Return the (x, y) coordinate for the center point of the cell that contains the specified text.  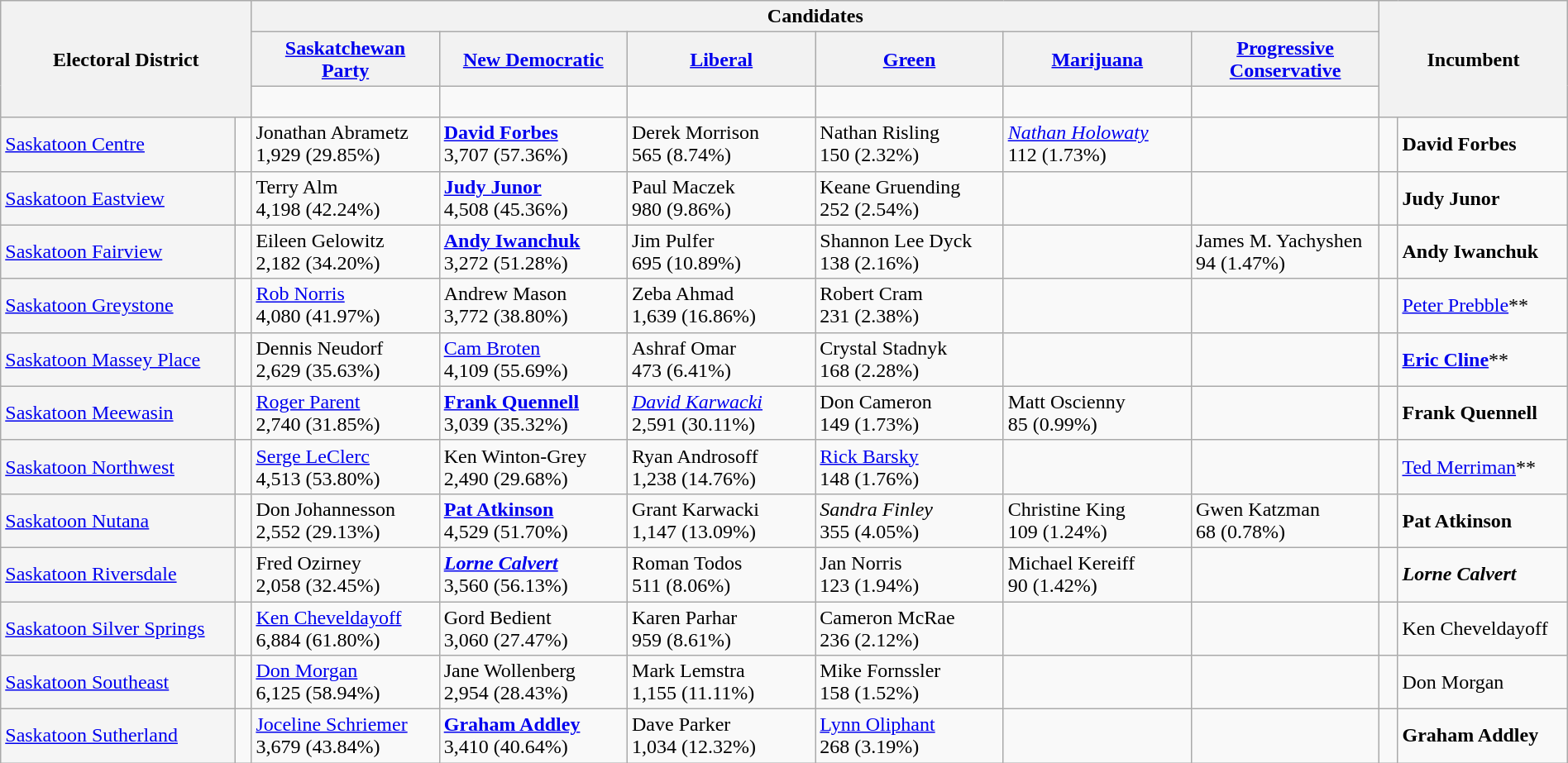
Eileen Gelowitz 2,182 (34.20%) (346, 251)
Pat Atkinson (1482, 521)
Nathan Risling 150 (2.32%) (910, 144)
Judy Junor 4,508 (45.36%) (533, 198)
Gwen Katzman 68 (0.78%) (1285, 521)
Ryan Androsoff 1,238 (14.76%) (721, 466)
Ken Cheveldayoff (1482, 628)
Jonathan Abrametz 1,929 (29.85%) (346, 144)
Don Morgan (1482, 683)
Graham Addley 3,410 (40.64%) (533, 736)
Saskatchewan Party (346, 60)
Ted Merriman** (1482, 466)
Nathan Holowaty 112 (1.73%) (1097, 144)
Jim Pulfer 695 (10.89%) (721, 251)
Saskatoon Centre (118, 144)
Candidates (815, 17)
Don Morgan 6,125 (58.94%) (346, 683)
David Forbes (1482, 144)
New Democratic (533, 60)
Pat Atkinson 4,529 (51.70%) (533, 521)
Liberal (721, 60)
Saskatoon Sutherland (118, 736)
David Forbes 3,707 (57.36%) (533, 144)
Crystal Stadnyk 168 (2.28%) (910, 359)
Dennis Neudorf 2,629 (35.63%) (346, 359)
Saskatoon Riversdale (118, 574)
Lorne Calvert 3,560 (56.13%) (533, 574)
Green (910, 60)
Saskatoon Greystone (118, 306)
Sandra Finley 355 (4.05%) (910, 521)
Don Johannesson 2,552 (29.13%) (346, 521)
Saskatoon Fairview (118, 251)
Serge LeClerc 4,513 (53.80%) (346, 466)
James M. Yachyshen 94 (1.47%) (1285, 251)
Rob Norris 4,080 (41.97%) (346, 306)
Rick Barsky 148 (1.76%) (910, 466)
Dave Parker 1,034 (12.32%) (721, 736)
Saskatoon Meewasin (118, 413)
Saskatoon Nutana (118, 521)
Shannon Lee Dyck 138 (2.16%) (910, 251)
Electoral District (126, 60)
Zeba Ahmad 1,639 (16.86%) (721, 306)
Andy Iwanchuk (1482, 251)
Marijuana (1097, 60)
Karen Parhar 959 (8.61%) (721, 628)
Ken Winton-Grey 2,490 (29.68%) (533, 466)
Saskatoon Eastview (118, 198)
Progressive Conservative (1285, 60)
Graham Addley (1482, 736)
Judy Junor (1482, 198)
Joceline Schriemer 3,679 (43.84%) (346, 736)
Incumbent (1474, 60)
Saskatoon Northwest (118, 466)
Don Cameron 149 (1.73%) (910, 413)
Christine King 109 (1.24%) (1097, 521)
Fred Ozirney 2,058 (32.45%) (346, 574)
Paul Maczek 980 (9.86%) (721, 198)
Roger Parent 2,740 (31.85%) (346, 413)
Saskatoon Southeast (118, 683)
Lorne Calvert (1482, 574)
Gord Bedient 3,060 (27.47%) (533, 628)
Keane Gruending 252 (2.54%) (910, 198)
Saskatoon Massey Place (118, 359)
Derek Morrison 565 (8.74%) (721, 144)
Terry Alm 4,198 (42.24%) (346, 198)
Frank Quennell (1482, 413)
David Karwacki 2,591 (30.11%) (721, 413)
Eric Cline** (1482, 359)
Mike Fornssler 158 (1.52%) (910, 683)
Lynn Oliphant 268 (3.19%) (910, 736)
Cam Broten 4,109 (55.69%) (533, 359)
Grant Karwacki 1,147 (13.09%) (721, 521)
Matt Oscienny 85 (0.99%) (1097, 413)
Ken Cheveldayoff 6,884 (61.80%) (346, 628)
Andy Iwanchuk 3,272 (51.28%) (533, 251)
Mark Lemstra 1,155 (11.11%) (721, 683)
Cameron McRae 236 (2.12%) (910, 628)
Andrew Mason 3,772 (38.80%) (533, 306)
Michael Kereiff 90 (1.42%) (1097, 574)
Saskatoon Silver Springs (118, 628)
Jane Wollenberg 2,954 (28.43%) (533, 683)
Peter Prebble** (1482, 306)
Robert Cram 231 (2.38%) (910, 306)
Frank Quennell 3,039 (35.32%) (533, 413)
Roman Todos 511 (8.06%) (721, 574)
Jan Norris 123 (1.94%) (910, 574)
Ashraf Omar 473 (6.41%) (721, 359)
